Search for the cell housing the specified text and yield its (X, Y) center coordinate. 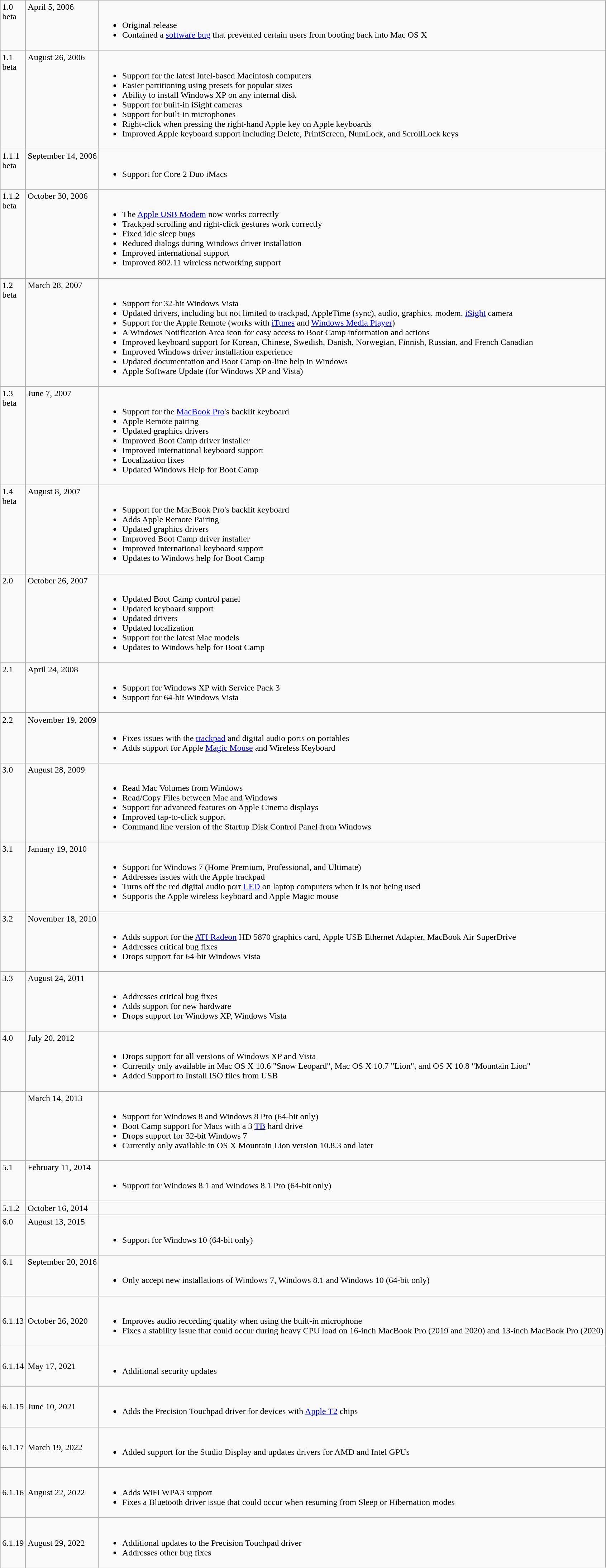
March 28, 2007 (62, 332)
Fixes issues with the trackpad and digital audio ports on portablesAdds support for Apple Magic Mouse and Wireless Keyboard (352, 738)
August 26, 2006 (62, 100)
6.1.16 (13, 1492)
March 14, 2013 (62, 1126)
May 17, 2021 (62, 1366)
July 20, 2012 (62, 1062)
August 24, 2011 (62, 1001)
Only accept new installations of Windows 7, Windows 8.1 and Windows 10 (64-bit only) (352, 1276)
Additional updates to the Precision Touchpad driverAddresses other bug fixes (352, 1543)
Support for Windows 10 (64-bit only) (352, 1235)
April 5, 2006 (62, 25)
Support for Windows 8.1 and Windows 8.1 Pro (64-bit only) (352, 1181)
November 18, 2010 (62, 942)
October 16, 2014 (62, 1208)
1.1.2beta (13, 234)
3.1 (13, 877)
3.3 (13, 1001)
October 26, 2007 (62, 618)
5.1 (13, 1181)
Adds WiFi WPA3 supportFixes a Bluetooth driver issue that could occur when resuming from Sleep or Hibernation modes (352, 1492)
1.2beta (13, 332)
4.0 (13, 1062)
Addresses critical bug fixesAdds support for new hardwareDrops support for Windows XP, Windows Vista (352, 1001)
September 20, 2016 (62, 1276)
2.2 (13, 738)
February 11, 2014 (62, 1181)
1.0beta (13, 25)
1.1beta (13, 100)
6.0 (13, 1235)
1.4beta (13, 529)
October 26, 2020 (62, 1321)
June 10, 2021 (62, 1407)
August 13, 2015 (62, 1235)
August 29, 2022 (62, 1543)
3.0 (13, 802)
January 19, 2010 (62, 877)
March 19, 2022 (62, 1447)
6.1.15 (13, 1407)
August 8, 2007 (62, 529)
August 28, 2009 (62, 802)
1.1.1beta (13, 169)
Adds the Precision Touchpad driver for devices with Apple T2 chips (352, 1407)
Added support for the Studio Display and updates drivers for AMD and Intel GPUs (352, 1447)
Original releaseContained a software bug that prevented certain users from booting back into Mac OS X (352, 25)
Additional security updates (352, 1366)
6.1.14 (13, 1366)
April 24, 2008 (62, 688)
Support for Windows XP with Service Pack 3Support for 64-bit Windows Vista (352, 688)
August 22, 2022 (62, 1492)
September 14, 2006 (62, 169)
2.0 (13, 618)
2.1 (13, 688)
3.2 (13, 942)
1.3beta (13, 436)
6.1 (13, 1276)
5.1.2 (13, 1208)
6.1.19 (13, 1543)
6.1.13 (13, 1321)
November 19, 2009 (62, 738)
Support for Core 2 Duo iMacs (352, 169)
6.1.17 (13, 1447)
June 7, 2007 (62, 436)
October 30, 2006 (62, 234)
